Scan for the cell matching the given text and deliver its (X, Y) coordinate at center. 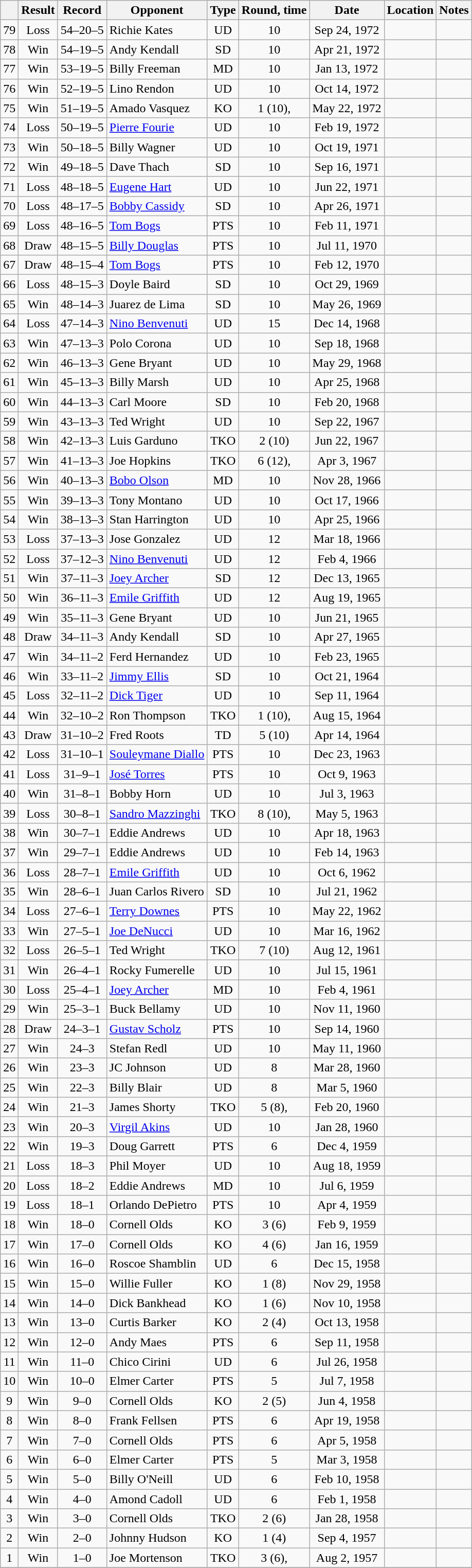
Jul 21, 1962 (347, 892)
Aug 19, 1965 (347, 598)
Johnny Hudson (157, 1538)
Oct 21, 1964 (347, 676)
45–13–3 (82, 382)
21 (9, 1166)
Jan 13, 1972 (347, 69)
19–3 (82, 1146)
30–8–1 (82, 813)
Feb 1, 1958 (347, 1499)
Sep 18, 1968 (347, 343)
39 (9, 813)
35 (9, 892)
50–19–5 (82, 128)
May 22, 1962 (347, 911)
Sep 22, 1967 (347, 421)
44 (9, 715)
Sep 16, 1971 (347, 167)
14–0 (82, 1303)
2 (5) (274, 1401)
Dec 4, 1959 (347, 1146)
Feb 12, 1970 (347, 265)
Apr 4, 1959 (347, 1205)
22–3 (82, 1087)
Nov 10, 1958 (347, 1303)
Apr 3, 1967 (347, 461)
Oct 6, 1962 (347, 872)
5–0 (82, 1479)
25–4–1 (82, 990)
37–12–3 (82, 558)
Amado Vasquez (157, 108)
3 (6), (274, 1558)
Billy Wagner (157, 147)
8–0 (82, 1420)
Apr 21, 1972 (347, 49)
TD (223, 735)
James Shorty (157, 1107)
Apr 18, 1963 (347, 833)
Feb 11, 1971 (347, 225)
Jul 26, 1958 (347, 1362)
48 (9, 637)
36 (9, 872)
Jimmy Ellis (157, 676)
51 (9, 578)
18–2 (82, 1185)
Jan 28, 1960 (347, 1126)
Dick Bankhead (157, 1303)
21–3 (82, 1107)
78 (9, 49)
Amond Cadoll (157, 1499)
Billy Freeman (157, 69)
Jun 21, 1965 (347, 618)
28 (9, 1029)
9–0 (82, 1401)
7 (9, 1440)
35–11–3 (82, 618)
Aug 12, 1961 (347, 950)
30 (9, 990)
13 (9, 1323)
Ron Thompson (157, 715)
Dave Thach (157, 167)
60 (9, 402)
53 (9, 539)
46–13–3 (82, 363)
6 (12), (274, 461)
Virgil Akins (157, 1126)
26 (9, 1068)
31–9–1 (82, 774)
54–20–5 (82, 30)
Carl Moore (157, 402)
Oct 17, 1966 (347, 500)
Oct 29, 1969 (347, 285)
2 (6) (274, 1519)
1 (8) (274, 1283)
18–1 (82, 1205)
Mar 3, 1958 (347, 1459)
Joe DeNucci (157, 931)
40–13–3 (82, 480)
72 (9, 167)
1 (6) (274, 1303)
31–8–1 (82, 794)
Souleymane Diallo (157, 754)
37–13–3 (82, 539)
48–17–5 (82, 206)
Aug 2, 1957 (347, 1558)
Juan Carlos Rivero (157, 892)
Gustav Scholz (157, 1029)
48–15–4 (82, 265)
49 (9, 618)
Nov 28, 1966 (347, 480)
Jun 22, 1971 (347, 186)
2–0 (82, 1538)
Feb 9, 1959 (347, 1225)
Bobby Horn (157, 794)
18–0 (82, 1225)
28–7–1 (82, 872)
32–10–2 (82, 715)
Feb 10, 1958 (347, 1479)
Stefan Redl (157, 1048)
Ferd Hernandez (157, 657)
53–19–5 (82, 69)
65 (9, 304)
Oct 14, 1972 (347, 89)
Oct 19, 1971 (347, 147)
43 (9, 735)
May 5, 1963 (347, 813)
11 (9, 1362)
Rocky Fumerelle (157, 970)
Feb 23, 1965 (347, 657)
27–6–1 (82, 911)
José Torres (157, 774)
69 (9, 225)
Buck Bellamy (157, 1009)
Aug 15, 1964 (347, 715)
7–0 (82, 1440)
77 (9, 69)
1 (4) (274, 1538)
64 (9, 324)
May 11, 1960 (347, 1048)
Doyle Baird (157, 285)
Jul 3, 1963 (347, 794)
Dec 23, 1963 (347, 754)
Sep 24, 1972 (347, 30)
Aug 18, 1959 (347, 1166)
58 (9, 441)
24 (9, 1107)
Record (82, 10)
26–4–1 (82, 970)
38–13–3 (82, 519)
56 (9, 480)
Pierre Fourie (157, 128)
Jul 6, 1959 (347, 1185)
Apr 19, 1958 (347, 1420)
62 (9, 363)
13–0 (82, 1323)
5 (8), (274, 1107)
Polo Corona (157, 343)
42 (9, 754)
Mar 28, 1960 (347, 1068)
Orlando DePietro (157, 1205)
Dick Tiger (157, 696)
Apr 27, 1965 (347, 637)
73 (9, 147)
16–0 (82, 1264)
Billy Blair (157, 1087)
50–18–5 (82, 147)
31 (9, 970)
32 (9, 950)
40 (9, 794)
8 (10), (274, 813)
27 (9, 1048)
Round, time (274, 10)
Apr 14, 1964 (347, 735)
Nov 11, 1960 (347, 1009)
Mar 18, 1966 (347, 539)
Joe Hopkins (157, 461)
May 22, 1972 (347, 108)
Feb 14, 1963 (347, 852)
74 (9, 128)
Jun 22, 1967 (347, 441)
Jose Gonzalez (157, 539)
Chico Cirini (157, 1362)
Mar 16, 1962 (347, 931)
Jul 7, 1958 (347, 1381)
2 (4) (274, 1323)
41 (9, 774)
9 (9, 1401)
Sandro Mazzinghi (157, 813)
68 (9, 245)
20–3 (82, 1126)
30–7–1 (82, 833)
34–11–2 (82, 657)
59 (9, 421)
Billy Douglas (157, 245)
2 (9, 1538)
May 26, 1969 (347, 304)
Frank Fellsen (157, 1420)
Feb 20, 1968 (347, 402)
67 (9, 265)
54–19–5 (82, 49)
75 (9, 108)
3 (9, 1519)
Dec 13, 1965 (347, 578)
23 (9, 1126)
18 (9, 1225)
25 (9, 1087)
33–11–2 (82, 676)
Apr 25, 1966 (347, 519)
45 (9, 696)
52–19–5 (82, 89)
Oct 9, 1963 (347, 774)
51–19–5 (82, 108)
48–18–5 (82, 186)
20 (9, 1185)
26–5–1 (82, 950)
11–0 (82, 1362)
Sep 11, 1964 (347, 696)
Jan 28, 1958 (347, 1519)
Bobo Olson (157, 480)
31–10–2 (82, 735)
18–3 (82, 1166)
Bobby Cassidy (157, 206)
4 (6) (274, 1244)
Mar 5, 1960 (347, 1087)
27–5–1 (82, 931)
Feb 19, 1972 (347, 128)
Notes (454, 10)
Date (347, 10)
79 (9, 30)
66 (9, 285)
1–0 (82, 1558)
Tony Montano (157, 500)
19 (9, 1205)
Result (38, 10)
31–10–1 (82, 754)
54 (9, 519)
37 (9, 852)
48–15–5 (82, 245)
Stan Harrington (157, 519)
49–18–5 (82, 167)
Andy Maes (157, 1342)
Dec 14, 1968 (347, 324)
4–0 (82, 1499)
Sep 14, 1960 (347, 1029)
24–3 (82, 1048)
36–11–3 (82, 598)
43–13–3 (82, 421)
39–13–3 (82, 500)
Juarez de Lima (157, 304)
Jan 16, 1959 (347, 1244)
Oct 13, 1958 (347, 1323)
70 (9, 206)
Joe Mortenson (157, 1558)
10–0 (82, 1381)
37–11–3 (82, 578)
Sep 4, 1957 (347, 1538)
4 (9, 1499)
Lino Rendon (157, 89)
Feb 20, 1960 (347, 1107)
Billy O'Neill (157, 1479)
34 (9, 911)
38 (9, 833)
Nov 29, 1958 (347, 1283)
Feb 4, 1961 (347, 990)
71 (9, 186)
25–3–1 (82, 1009)
29 (9, 1009)
1 (9, 1558)
6–0 (82, 1459)
76 (9, 89)
3 (6) (274, 1225)
Willie Fuller (157, 1283)
Type (223, 10)
Dec 15, 1958 (347, 1264)
Apr 5, 1958 (347, 1440)
Jul 11, 1970 (347, 245)
29–7–1 (82, 852)
Opponent (157, 10)
Sep 11, 1958 (347, 1342)
63 (9, 343)
2 (10) (274, 441)
22 (9, 1146)
44–13–3 (82, 402)
Jul 15, 1961 (347, 970)
Feb 4, 1966 (347, 558)
23–3 (82, 1068)
47 (9, 657)
48–14–3 (82, 304)
50 (9, 598)
52 (9, 558)
57 (9, 461)
28–6–1 (82, 892)
7 (10) (274, 950)
Luis Garduno (157, 441)
47–14–3 (82, 324)
Phil Moyer (157, 1166)
48–16–5 (82, 225)
Billy Marsh (157, 382)
JC Johnson (157, 1068)
Apr 26, 1971 (347, 206)
48–15–3 (82, 285)
34–11–3 (82, 637)
55 (9, 500)
61 (9, 382)
Fred Roots (157, 735)
12–0 (82, 1342)
May 29, 1968 (347, 363)
47–13–3 (82, 343)
46 (9, 676)
Doug Garrett (157, 1146)
15–0 (82, 1283)
16 (9, 1264)
Richie Kates (157, 30)
33 (9, 931)
14 (9, 1303)
17 (9, 1244)
Eugene Hart (157, 186)
Jun 4, 1958 (347, 1401)
Curtis Barker (157, 1323)
42–13–3 (82, 441)
17–0 (82, 1244)
32–11–2 (82, 696)
Location (410, 10)
Terry Downes (157, 911)
24–3–1 (82, 1029)
3–0 (82, 1519)
Roscoe Shamblin (157, 1264)
Apr 25, 1968 (347, 382)
41–13–3 (82, 461)
5 (10) (274, 735)
